Output the (X, Y) coordinate of the center of the cell containing the given text.  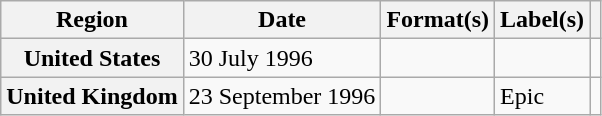
23 September 1996 (282, 96)
Date (282, 20)
30 July 1996 (282, 58)
United Kingdom (92, 96)
United States (92, 58)
Region (92, 20)
Format(s) (438, 20)
Epic (542, 96)
Label(s) (542, 20)
